From the cell containing the given text, extract its center point as (X, Y) coordinate. 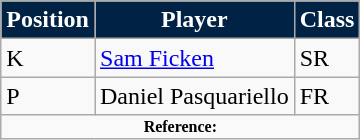
Class (327, 20)
Reference: (180, 127)
Daniel Pasquariello (194, 96)
Player (194, 20)
FR (327, 96)
K (48, 58)
SR (327, 58)
Position (48, 20)
Sam Ficken (194, 58)
P (48, 96)
